Provide the [X, Y] coordinate of the cell's center where the given text is located.  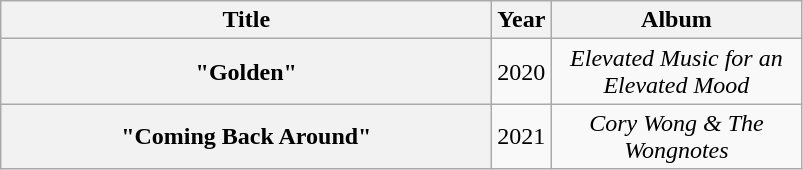
2020 [522, 72]
Year [522, 20]
2021 [522, 136]
"Golden" [246, 72]
Title [246, 20]
Elevated Music for an Elevated Mood [676, 72]
Album [676, 20]
Cory Wong & The Wongnotes [676, 136]
"Coming Back Around" [246, 136]
